Find where the given text appears and provide that cell's center as [x, y] coordinate. 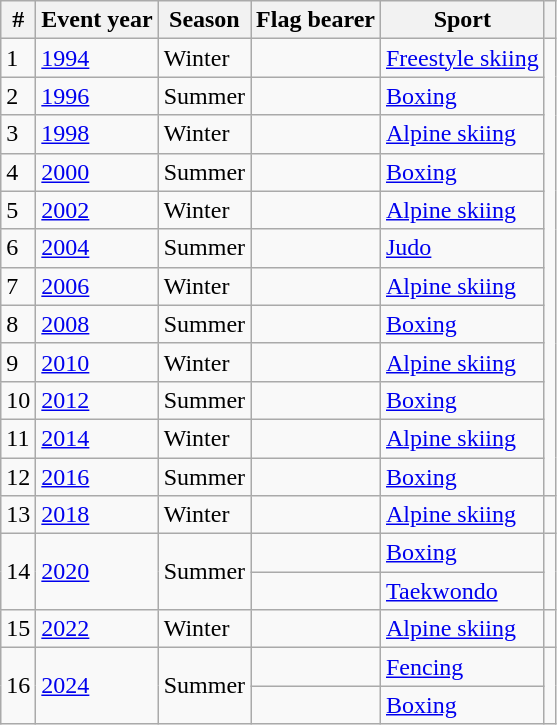
2004 [97, 248]
# [18, 20]
1998 [97, 134]
9 [18, 362]
Season [204, 20]
1996 [97, 96]
10 [18, 400]
2002 [97, 210]
7 [18, 286]
1 [18, 58]
16 [18, 686]
1994 [97, 58]
Sport [462, 20]
2020 [97, 572]
6 [18, 248]
2018 [97, 515]
13 [18, 515]
2012 [97, 400]
Freestyle skiing [462, 58]
2006 [97, 286]
2010 [97, 362]
Judo [462, 248]
Taekwondo [462, 591]
2014 [97, 438]
2022 [97, 629]
2008 [97, 324]
4 [18, 172]
2016 [97, 477]
Flag bearer [316, 20]
14 [18, 572]
12 [18, 477]
15 [18, 629]
11 [18, 438]
Fencing [462, 667]
3 [18, 134]
2024 [97, 686]
8 [18, 324]
5 [18, 210]
2 [18, 96]
2000 [97, 172]
Event year [97, 20]
